Output the [X, Y] coordinate of the center of the cell containing the given text.  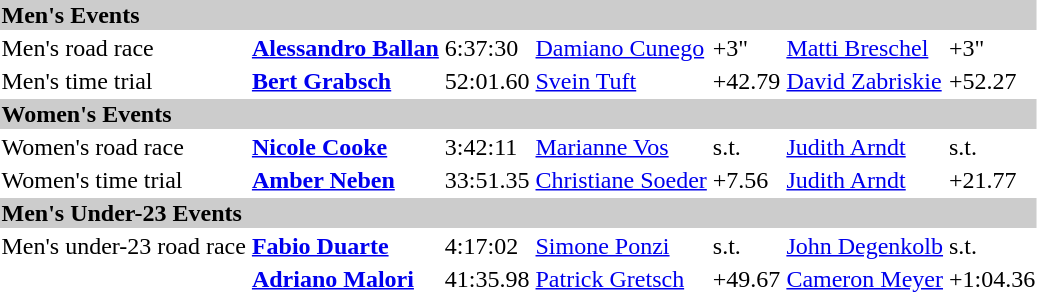
Men's Under-23 Events [518, 213]
Simone Ponzi [621, 246]
Marianne Vos [621, 147]
+42.79 [746, 81]
33:51.35 [487, 180]
Fabio Duarte [345, 246]
52:01.60 [487, 81]
Bert Grabsch [345, 81]
Amber Neben [345, 180]
Christiane Soeder [621, 180]
Svein Tuft [621, 81]
Nicole Cooke [345, 147]
Men's time trial [124, 81]
Women's Events [518, 114]
Alessandro Ballan [345, 48]
Men's Events [518, 15]
+52.27 [992, 81]
6:37:30 [487, 48]
Damiano Cunego [621, 48]
David Zabriskie [865, 81]
+7.56 [746, 180]
John Degenkolb [865, 246]
3:42:11 [487, 147]
Women's time trial [124, 180]
+21.77 [992, 180]
Women's road race [124, 147]
4:17:02 [487, 246]
Matti Breschel [865, 48]
Men's under-23 road race [124, 246]
Men's road race [124, 48]
